Detect which cell encompasses the target text, then output its (x, y) center coordinate. 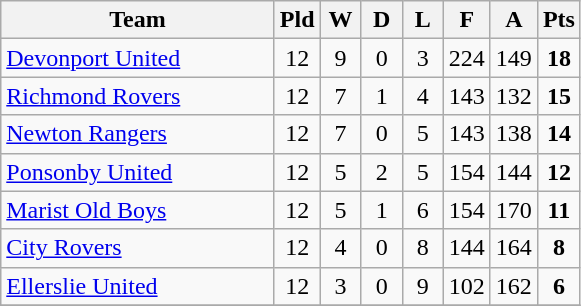
2 (382, 172)
224 (466, 58)
W (340, 20)
11 (558, 210)
170 (514, 210)
Ponsonby United (138, 172)
Marist Old Boys (138, 210)
Ellerslie United (138, 286)
A (514, 20)
162 (514, 286)
Pld (297, 20)
138 (514, 134)
Richmond Rovers (138, 96)
D (382, 20)
Newton Rangers (138, 134)
Pts (558, 20)
L (422, 20)
18 (558, 58)
Devonport United (138, 58)
164 (514, 248)
City Rovers (138, 248)
132 (514, 96)
149 (514, 58)
102 (466, 286)
15 (558, 96)
Team (138, 20)
14 (558, 134)
F (466, 20)
